Find where the given text appears and provide that cell's center as [x, y] coordinate. 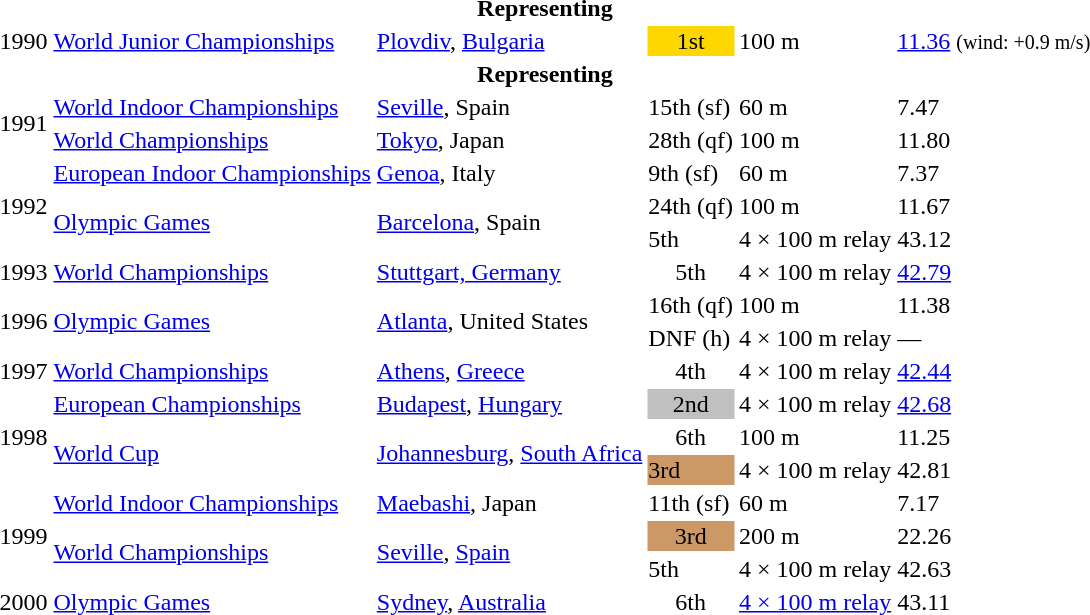
Budapest, Hungary [510, 404]
Tokyo, Japan [510, 140]
1st [691, 41]
Athens, Greece [510, 371]
2nd [691, 404]
World Cup [212, 454]
15th (sf) [691, 107]
World Junior Championships [212, 41]
Genoa, Italy [510, 173]
European Indoor Championships [212, 173]
16th (qf) [691, 305]
Barcelona, Spain [510, 222]
Johannesburg, South Africa [510, 454]
European Championships [212, 404]
4th [691, 371]
6th [691, 437]
Atlanta, United States [510, 322]
24th (qf) [691, 206]
9th (sf) [691, 173]
28th (qf) [691, 140]
200 m [816, 536]
Stuttgart, Germany [510, 272]
DNF (h) [691, 338]
Plovdiv, Bulgaria [510, 41]
11th (sf) [691, 503]
Maebashi, Japan [510, 503]
